From the cell containing the given text, extract its center point as [X, Y] coordinate. 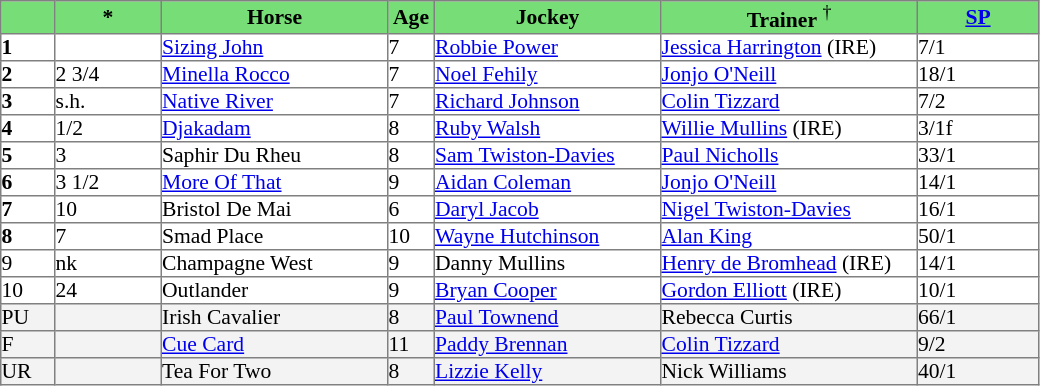
Age [411, 18]
Native River [274, 100]
Bryan Cooper [547, 290]
Horse [274, 18]
Aidan Coleman [547, 182]
Nick Williams [789, 370]
Tea For Two [274, 370]
Paul Nicholls [789, 154]
F [28, 344]
Trainer † [789, 18]
18/1 [978, 74]
s.h. [108, 100]
Henry de Bromhead (IRE) [789, 262]
Richard Johnson [547, 100]
7/2 [978, 100]
Paul Townend [547, 316]
Cue Card [274, 344]
2 [28, 74]
Paddy Brennan [547, 344]
Robbie Power [547, 46]
Saphir Du Rheu [274, 154]
* [108, 18]
1 [28, 46]
40/1 [978, 370]
Rebecca Curtis [789, 316]
66/1 [978, 316]
Sam Twiston-Davies [547, 154]
Wayne Hutchinson [547, 236]
3 1/2 [108, 182]
Jockey [547, 18]
Nigel Twiston-Davies [789, 208]
Irish Cavalier [274, 316]
nk [108, 262]
Danny Mullins [547, 262]
Sizing John [274, 46]
Smad Place [274, 236]
Bristol De Mai [274, 208]
33/1 [978, 154]
More Of That [274, 182]
4 [28, 128]
Djakadam [274, 128]
Lizzie Kelly [547, 370]
Gordon Elliott (IRE) [789, 290]
Alan King [789, 236]
UR [28, 370]
Jessica Harrington (IRE) [789, 46]
11 [411, 344]
16/1 [978, 208]
24 [108, 290]
50/1 [978, 236]
5 [28, 154]
Ruby Walsh [547, 128]
10/1 [978, 290]
2 3/4 [108, 74]
Willie Mullins (IRE) [789, 128]
Champagne West [274, 262]
Outlander [274, 290]
3/1f [978, 128]
1/2 [108, 128]
Minella Rocco [274, 74]
Noel Fehily [547, 74]
7/1 [978, 46]
Daryl Jacob [547, 208]
9/2 [978, 344]
SP [978, 18]
PU [28, 316]
